Return the (X, Y) coordinate for the center point of the cell that contains the specified text.  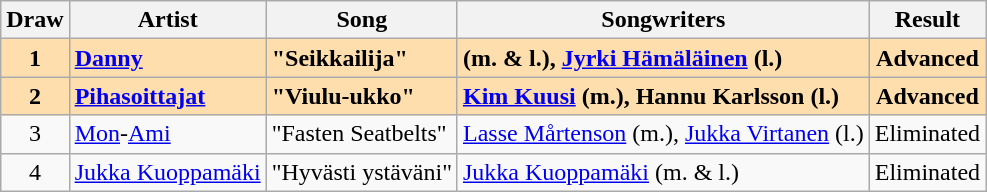
"Fasten Seatbelts" (362, 134)
Result (927, 20)
Danny (168, 58)
3 (35, 134)
2 (35, 96)
Jukka Kuoppamäki (168, 172)
4 (35, 172)
Kim Kuusi (m.), Hannu Karlsson (l.) (663, 96)
Draw (35, 20)
"Viulu-ukko" (362, 96)
Lasse Mårtenson (m.), Jukka Virtanen (l.) (663, 134)
Mon-Ami (168, 134)
Jukka Kuoppamäki (m. & l.) (663, 172)
"Hyvästi ystäväni" (362, 172)
1 (35, 58)
Pihasoittajat (168, 96)
"Seikkailija" (362, 58)
Song (362, 20)
Songwriters (663, 20)
Artist (168, 20)
(m. & l.), Jyrki Hämäläinen (l.) (663, 58)
